Locate the cell with the specified text and output its (X, Y) center coordinate. 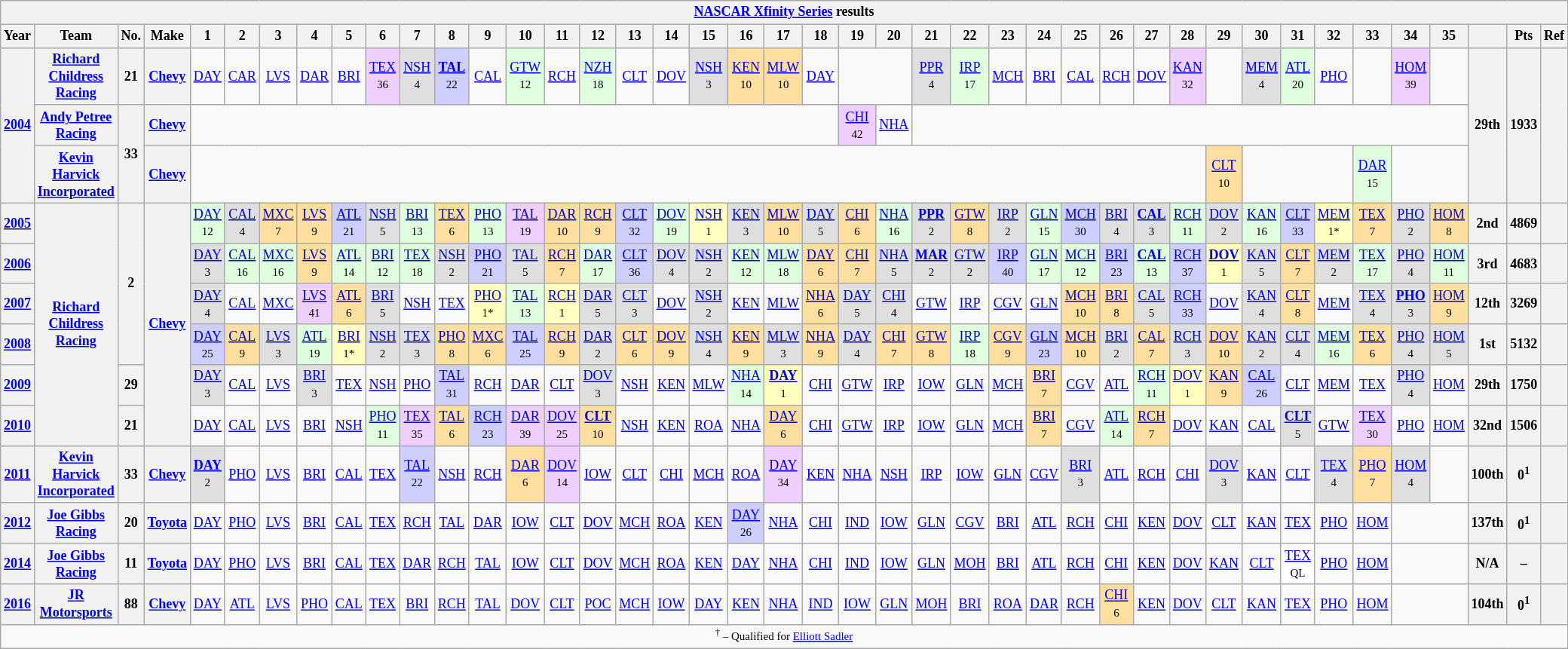
IRP40 (1008, 264)
MXC (278, 304)
TEX17 (1372, 264)
HOM4 (1411, 474)
CLT7 (1297, 264)
NSH5 (383, 223)
CAL5 (1152, 304)
6 (383, 36)
TAL13 (525, 304)
DAY26 (746, 523)
LVS41 (315, 304)
DOV14 (562, 474)
2012 (18, 523)
ATL21 (348, 223)
9 (488, 36)
15 (709, 36)
MLW3 (782, 344)
Make (167, 36)
KEN3 (746, 223)
7 (418, 36)
30 (1262, 36)
104th (1487, 605)
23 (1008, 36)
2008 (18, 344)
MEM2 (1334, 264)
CAL4 (242, 223)
2006 (18, 264)
NHA6 (821, 304)
TEX7 (1372, 223)
NASCAR Xfinity Series results (784, 12)
1933 (1524, 125)
MCH12 (1080, 264)
CLT33 (1297, 223)
MLW18 (782, 264)
31 (1297, 36)
DAR15 (1372, 174)
GTW12 (525, 76)
32nd (1487, 425)
Andy Petree Racing (75, 125)
2009 (18, 385)
HOM9 (1449, 304)
12 (598, 36)
2010 (18, 425)
CAR (242, 76)
KAN4 (1262, 304)
CAL7 (1152, 344)
HOM8 (1449, 223)
2014 (18, 564)
28 (1187, 36)
BRI4 (1116, 223)
MCH30 (1080, 223)
RCH3 (1187, 344)
JR Motorsports (75, 605)
DAY25 (207, 344)
Year (18, 36)
DOV9 (672, 344)
NSH3 (709, 76)
† – Qualified for Elliott Sadler (784, 636)
3rd (1487, 264)
GLN15 (1045, 223)
BRI13 (418, 223)
KEN9 (746, 344)
5132 (1524, 344)
N/A (1487, 564)
35 (1449, 36)
MEM1* (1334, 223)
TEX3 (418, 344)
NHA9 (821, 344)
CLT36 (635, 264)
DAY1 (782, 385)
CAL9 (242, 344)
RCH37 (1187, 264)
GTW2 (969, 264)
27 (1152, 36)
KAN32 (1187, 76)
MXC7 (278, 223)
PHO1* (488, 304)
IRP2 (1008, 223)
DAR5 (598, 304)
DAY34 (782, 474)
137th (1487, 523)
Ref (1554, 36)
4683 (1524, 264)
PHO8 (452, 344)
TEXQL (1297, 564)
NZH18 (598, 76)
TEX35 (418, 425)
Pts (1524, 36)
2004 (18, 125)
GLN23 (1045, 344)
MXC6 (488, 344)
NSH1 (709, 223)
DAR6 (525, 474)
2011 (18, 474)
TEX18 (418, 264)
16 (746, 36)
14 (672, 36)
PHO13 (488, 223)
DOV10 (1224, 344)
DOV4 (672, 264)
– (1524, 564)
BRI8 (1116, 304)
TEX30 (1372, 425)
100th (1487, 474)
KAN2 (1262, 344)
CHI4 (894, 304)
CAL13 (1152, 264)
19 (857, 36)
5 (348, 36)
2016 (18, 605)
CLT8 (1297, 304)
MAR2 (932, 264)
DAY12 (207, 223)
MXC16 (278, 264)
DAR39 (525, 425)
BRI23 (1116, 264)
DOV19 (672, 223)
BRI5 (383, 304)
DAR2 (598, 344)
26 (1116, 36)
PPR4 (932, 76)
PPR2 (932, 223)
RCH23 (488, 425)
25 (1080, 36)
KEN12 (746, 264)
KAN9 (1224, 385)
PHO3 (1411, 304)
CAL3 (1152, 223)
KEN10 (746, 76)
ATL20 (1297, 76)
CAL26 (1262, 385)
PHO7 (1372, 474)
PHO11 (383, 425)
3269 (1524, 304)
BRI1* (348, 344)
CGV9 (1008, 344)
22 (969, 36)
BRI12 (383, 264)
RCH33 (1187, 304)
RCH1 (562, 304)
1750 (1524, 385)
HOM5 (1449, 344)
HOM39 (1411, 76)
TAL5 (525, 264)
DAR10 (562, 223)
TAL19 (525, 223)
TAL6 (452, 425)
MEM16 (1334, 344)
4869 (1524, 223)
DAY2 (207, 474)
CLT3 (635, 304)
POC (598, 605)
1506 (1524, 425)
HOM11 (1449, 264)
CAL16 (242, 264)
NHA14 (746, 385)
CLT32 (635, 223)
No. (131, 36)
13 (635, 36)
NHA5 (894, 264)
CLT4 (1297, 344)
32 (1334, 36)
ATL6 (348, 304)
CLT6 (635, 344)
DOV25 (562, 425)
1 (207, 36)
88 (131, 605)
DAR17 (598, 264)
CHI42 (857, 125)
PHO21 (488, 264)
MEM4 (1262, 76)
4 (315, 36)
TEX36 (383, 76)
TAL31 (452, 385)
8 (452, 36)
Team (75, 36)
34 (1411, 36)
2007 (18, 304)
ATL19 (315, 344)
12th (1487, 304)
10 (525, 36)
2nd (1487, 223)
DOV2 (1224, 223)
TAL25 (525, 344)
GLN17 (1045, 264)
2005 (18, 223)
KAN16 (1262, 223)
17 (782, 36)
BRI2 (1116, 344)
KAN5 (1262, 264)
NHA16 (894, 223)
3 (278, 36)
PHO2 (1411, 223)
IRP17 (969, 76)
18 (821, 36)
1st (1487, 344)
IRP18 (969, 344)
LVS3 (278, 344)
CLT5 (1297, 425)
24 (1045, 36)
